Extract the [X, Y] coordinate from the center of the cell holding the provided text.  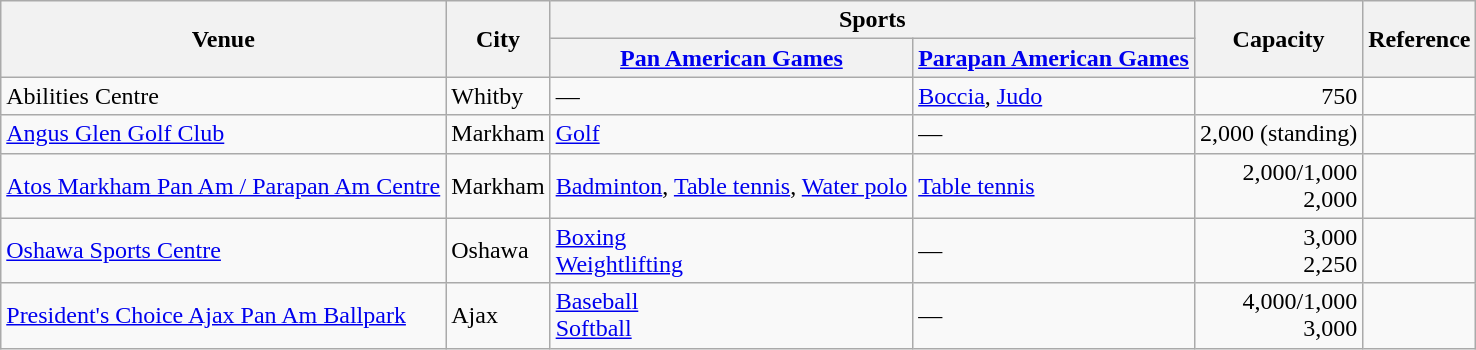
Atos Markham Pan Am / Parapan Am Centre [224, 186]
Sports [872, 20]
4,000/1,0003,000 [1278, 316]
750 [1278, 96]
Boccia, Judo [1054, 96]
Whitby [498, 96]
3,0002,250 [1278, 250]
Angus Glen Golf Club [224, 134]
Golf [732, 134]
Reference [1420, 39]
Table tennis [1054, 186]
BaseballSoftball [732, 316]
City [498, 39]
Venue [224, 39]
BoxingWeightlifting [732, 250]
2,000/1,0002,000 [1278, 186]
Oshawa Sports Centre [224, 250]
Capacity [1278, 39]
Oshawa [498, 250]
2,000 (standing) [1278, 134]
Ajax [498, 316]
President's Choice Ajax Pan Am Ballpark [224, 316]
Pan American Games [732, 58]
Parapan American Games [1054, 58]
Abilities Centre [224, 96]
Badminton, Table tennis, Water polo [732, 186]
